From the cell containing the given text, extract its center point as (X, Y) coordinate. 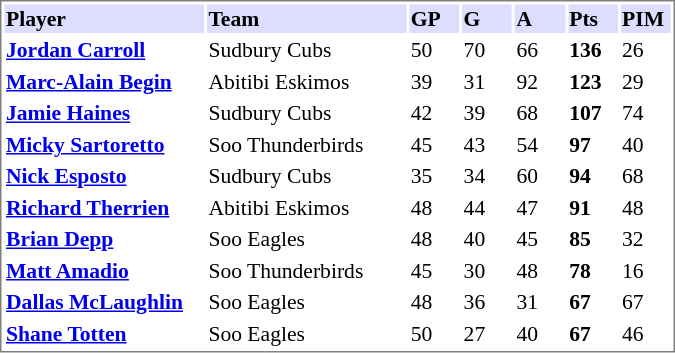
Nick Esposto (104, 176)
66 (540, 50)
91 (593, 208)
Brian Depp (104, 239)
16 (646, 270)
Pts (593, 18)
123 (593, 82)
27 (487, 334)
47 (540, 208)
A (540, 18)
36 (487, 302)
Player (104, 18)
Shane Totten (104, 334)
92 (540, 82)
Richard Therrien (104, 208)
85 (593, 239)
Marc-Alain Begin (104, 82)
136 (593, 50)
54 (540, 144)
78 (593, 270)
Micky Sartoretto (104, 144)
60 (540, 176)
34 (487, 176)
35 (434, 176)
Matt Amadio (104, 270)
94 (593, 176)
29 (646, 82)
Jordan Carroll (104, 50)
Dallas McLaughlin (104, 302)
46 (646, 334)
26 (646, 50)
32 (646, 239)
44 (487, 208)
Jamie Haines (104, 113)
30 (487, 270)
70 (487, 50)
74 (646, 113)
43 (487, 144)
107 (593, 113)
PIM (646, 18)
Team (306, 18)
42 (434, 113)
G (487, 18)
97 (593, 144)
GP (434, 18)
